For the text-containing cell, return its midpoint in [X, Y] coordinate format. 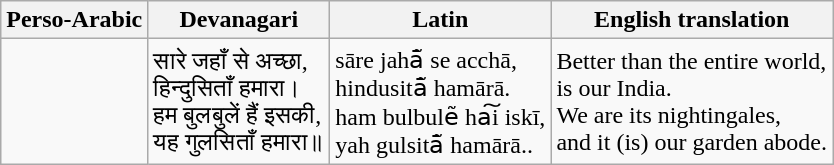
Better than the entire world, is our India. We are its nightingales, and it (is) our garden abode. [692, 102]
English translation [692, 20]
Perso-Arabic [74, 20]
Latin [440, 20]
Devanagari [239, 20]
sāre jahā̃ se acchā, hindusitā̃ hamārā. ham bulbulẽ ha͠i iskī, yah gulsitā̃ hamārā.. [440, 102]
सारे जहाँ से अच्छा, हिन्दुसिताँ हमारा। हम बुलबुलें हैं इसकी, यह गुलसिताँ हमारा॥ [239, 102]
